Locate the cell with the specified text and output its (X, Y) center coordinate. 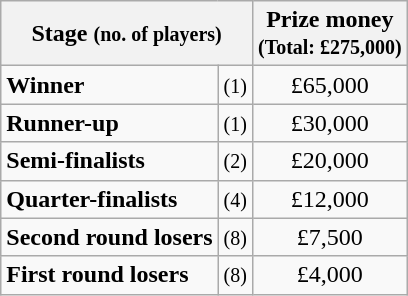
First round losers (110, 275)
Semi-finalists (110, 161)
Runner-up (110, 123)
(4) (235, 199)
£30,000 (330, 123)
Stage (no. of players) (127, 34)
Prize money(Total: £275,000) (330, 34)
Quarter-finalists (110, 199)
£7,500 (330, 237)
£65,000 (330, 85)
Second round losers (110, 237)
£4,000 (330, 275)
£20,000 (330, 161)
Winner (110, 85)
(2) (235, 161)
£12,000 (330, 199)
